Determine the [X, Y] coordinate at the center of the cell enclosing the given text.  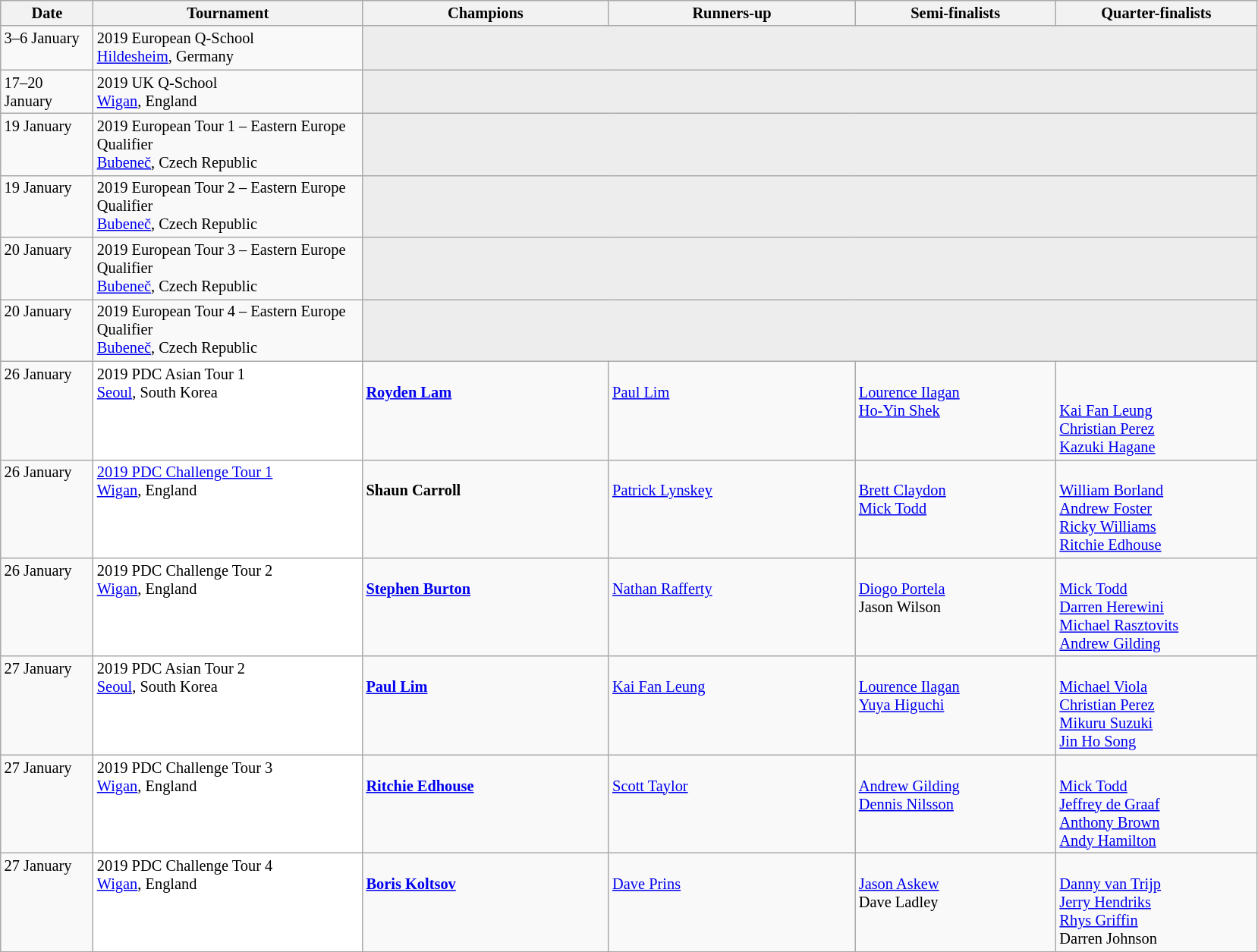
Kai Fan Leung Christian Perez Kazuki Hagane [1156, 410]
Semi-finalists [956, 13]
Champions [486, 13]
Nathan Rafferty [731, 607]
Mick Todd Darren Herewini Michael Rasztovits Andrew Gilding [1156, 607]
Royden Lam [486, 410]
Patrick Lynskey [731, 509]
Dave Prins [731, 902]
Lourence Ilagan Yuya Higuchi [956, 705]
Ritchie Edhouse [486, 804]
Date [47, 13]
2019 European Tour 4 – Eastern Europe Qualifier Bubeneč, Czech Republic [228, 330]
Michael Viola Christian Perez Mikuru Suzuki Jin Ho Song [1156, 705]
Jason Askew Dave Ladley [956, 902]
2019 PDC Challenge Tour 1Wigan, England [228, 509]
Diogo Portela Jason Wilson [956, 607]
17–20 January [47, 92]
Andrew Gilding Dennis Nilsson [956, 804]
Quarter-finalists [1156, 13]
Lourence Ilagan Ho-Yin Shek [956, 410]
Runners-up [731, 13]
Stephen Burton [486, 607]
2019 European Tour 3 – Eastern Europe Qualifier Bubeneč, Czech Republic [228, 269]
2019 PDC Challenge Tour 2Wigan, England [228, 607]
2019 European Q-School Hildesheim, Germany [228, 48]
2019 PDC Asian Tour 2Seoul, South Korea [228, 705]
Brett Claydon Mick Todd [956, 509]
Kai Fan Leung [731, 705]
Tournament [228, 13]
Shaun Carroll [486, 509]
2019 European Tour 1 – Eastern Europe Qualifier Bubeneč, Czech Republic [228, 144]
2019 UK Q-School Wigan, England [228, 92]
Boris Koltsov [486, 902]
Danny van Trijp Jerry Hendriks Rhys Griffin Darren Johnson [1156, 902]
William Borland Andrew Foster Ricky Williams Ritchie Edhouse [1156, 509]
2019 PDC Challenge Tour 3Wigan, England [228, 804]
2019 European Tour 2 – Eastern Europe Qualifier Bubeneč, Czech Republic [228, 206]
2019 PDC Challenge Tour 4Wigan, England [228, 902]
3–6 January [47, 48]
Scott Taylor [731, 804]
Mick Todd Jeffrey de Graaf Anthony Brown Andy Hamilton [1156, 804]
2019 PDC Asian Tour 1Seoul, South Korea [228, 410]
